For the text-containing cell, return its midpoint in [X, Y] coordinate format. 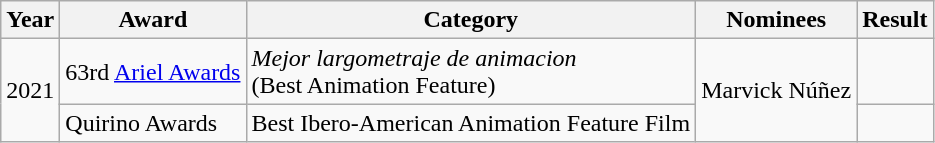
Award [153, 20]
2021 [30, 90]
Nominees [776, 20]
Year [30, 20]
Result [895, 20]
Category [471, 20]
63rd Ariel Awards [153, 72]
Best Ibero-American Animation Feature Film [471, 123]
Marvick Núñez [776, 90]
Mejor largometraje de animacion(Best Animation Feature) [471, 72]
Quirino Awards [153, 123]
